Extract the [x, y] coordinate from the center of the cell holding the provided text.  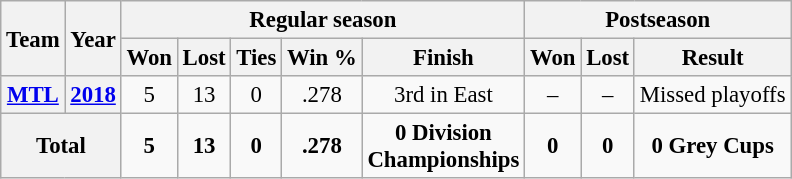
Team [33, 38]
Postseason [658, 20]
Ties [256, 58]
Result [712, 58]
Win % [322, 58]
Year [93, 38]
3rd in East [444, 95]
2018 [93, 95]
Regular season [323, 20]
Missed playoffs [712, 95]
0 Grey Cups [712, 146]
Total [61, 146]
Finish [444, 58]
MTL [33, 95]
0 DivisionChampionships [444, 146]
